Provide the [X, Y] coordinate of the cell's center where the given text is located.  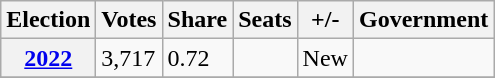
3,717 [129, 58]
+/- [325, 20]
Share [198, 20]
Election [48, 20]
New [325, 58]
Votes [129, 20]
Seats [265, 20]
2022 [48, 58]
Government [423, 20]
0.72 [198, 58]
